For the text-containing cell, return its midpoint in (x, y) coordinate format. 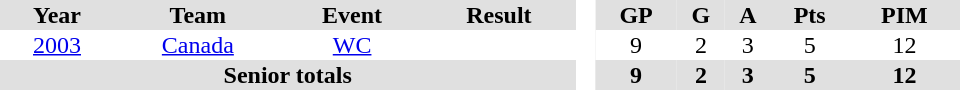
Senior totals (288, 75)
GP (636, 15)
2003 (57, 45)
Event (352, 15)
Result (500, 15)
Year (57, 15)
PIM (904, 15)
WC (352, 45)
A (748, 15)
Team (198, 15)
G (701, 15)
Canada (198, 45)
Pts (810, 15)
